Output the (X, Y) coordinate of the center of the cell containing the given text.  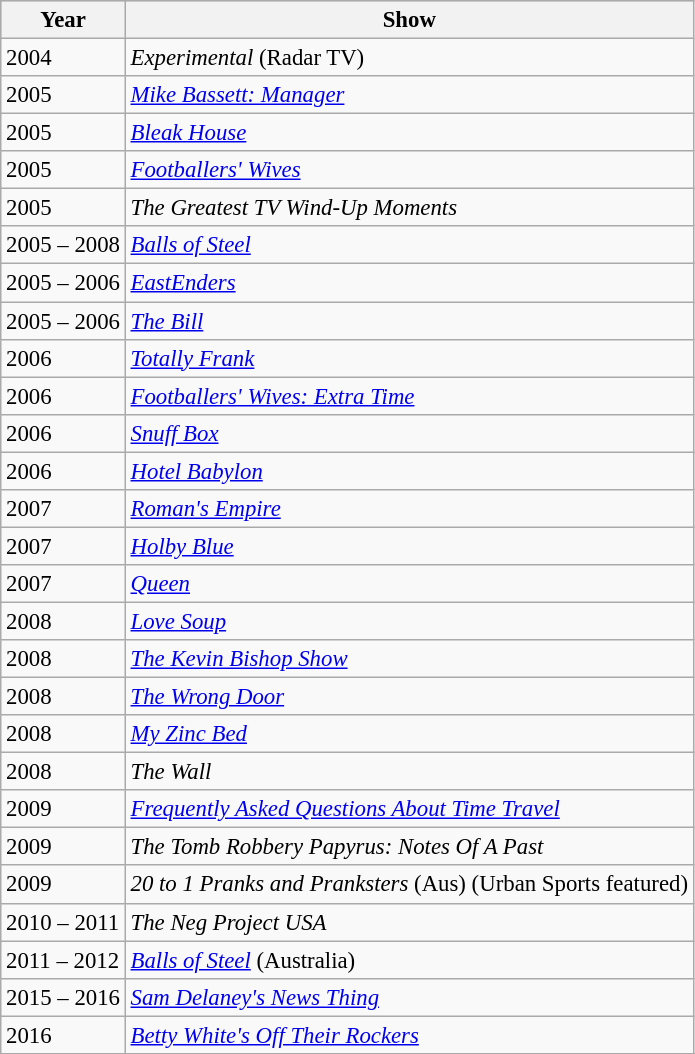
Hotel Babylon (409, 471)
Year (63, 20)
Footballers' Wives: Extra Time (409, 396)
Holby Blue (409, 546)
2015 – 2016 (63, 997)
Queen (409, 584)
2004 (63, 58)
2011 – 2012 (63, 960)
Experimental (Radar TV) (409, 58)
Snuff Box (409, 433)
Balls of Steel (Australia) (409, 960)
My Zinc Bed (409, 734)
Sam Delaney's News Thing (409, 997)
2010 – 2011 (63, 922)
Betty White's Off Their Rockers (409, 1035)
The Bill (409, 321)
The Kevin Bishop Show (409, 659)
2005 – 2008 (63, 245)
Love Soup (409, 621)
Frequently Asked Questions About Time Travel (409, 809)
EastEnders (409, 283)
The Wall (409, 772)
The Wrong Door (409, 697)
Balls of Steel (409, 245)
Mike Bassett: Manager (409, 95)
2016 (63, 1035)
The Neg Project USA (409, 922)
Roman's Empire (409, 509)
Show (409, 20)
The Greatest TV Wind-Up Moments (409, 208)
Footballers' Wives (409, 170)
20 to 1 Pranks and Pranksters (Aus) (Urban Sports featured) (409, 885)
Totally Frank (409, 358)
Bleak House (409, 133)
The Tomb Robbery Papyrus: Notes Of A Past (409, 847)
